For the text-containing cell, return its midpoint in [X, Y] coordinate format. 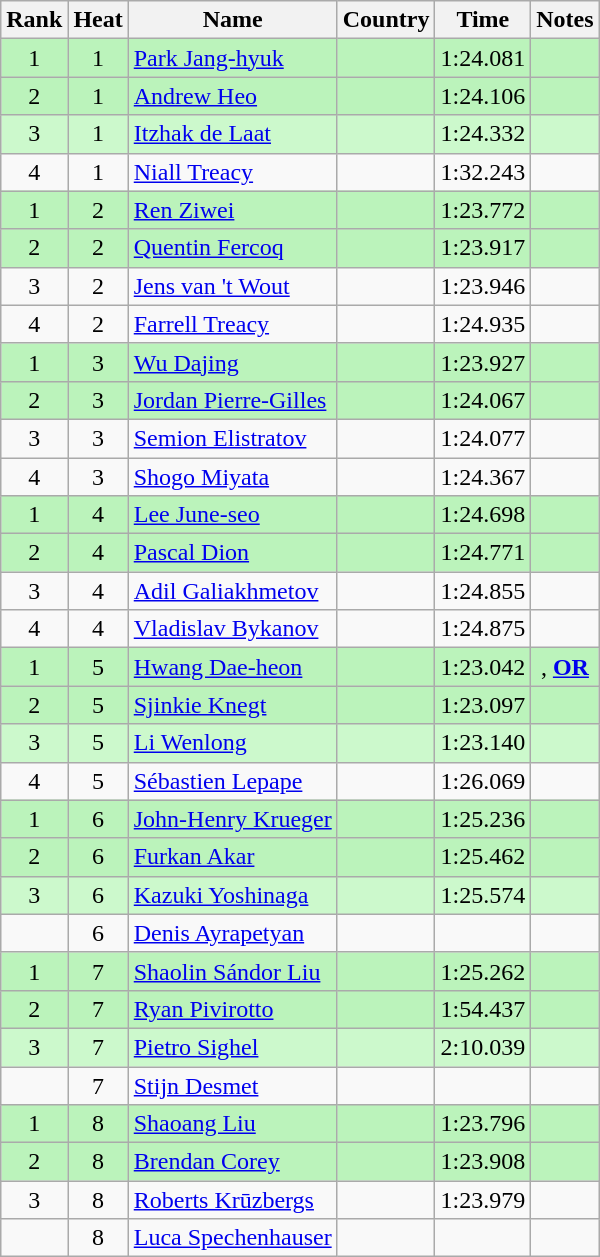
1:23.097 [483, 705]
Sjinkie Knegt [232, 705]
Wu Dajing [232, 362]
Semion Elistratov [232, 438]
1:24.935 [483, 324]
1:23.927 [483, 362]
1:26.069 [483, 781]
1:23.946 [483, 286]
Farrell Treacy [232, 324]
1:23.140 [483, 743]
Shaoang Liu [232, 1124]
1:23.772 [483, 210]
Niall Treacy [232, 172]
1:23.979 [483, 1200]
Pietro Sighel [232, 1047]
1:24.698 [483, 515]
1:25.462 [483, 857]
Lee June-seo [232, 515]
1:32.243 [483, 172]
1:24.077 [483, 438]
Kazuki Yoshinaga [232, 895]
Brendan Corey [232, 1162]
Ren Ziwei [232, 210]
1:25.262 [483, 971]
Quentin Fercoq [232, 248]
Park Jang-hyuk [232, 58]
2:10.039 [483, 1047]
1:24.332 [483, 134]
Shogo Miyata [232, 477]
1:24.771 [483, 553]
Luca Spechenhauser [232, 1238]
1:24.875 [483, 629]
Pascal Dion [232, 553]
1:25.574 [483, 895]
Name [232, 20]
Heat [98, 20]
Stijn Desmet [232, 1085]
1:25.236 [483, 819]
Country [386, 20]
Andrew Heo [232, 96]
Hwang Dae-heon [232, 667]
, OR [565, 667]
Ryan Pivirotto [232, 1009]
Denis Ayrapetyan [232, 933]
Furkan Akar [232, 857]
Jens van 't Wout [232, 286]
1:24.067 [483, 400]
1:54.437 [483, 1009]
Vladislav Bykanov [232, 629]
John-Henry Krueger [232, 819]
1:24.081 [483, 58]
Rank [34, 20]
Notes [565, 20]
Roberts Krūzbergs [232, 1200]
1:24.855 [483, 591]
Time [483, 20]
1:24.367 [483, 477]
Sébastien Lepape [232, 781]
Adil Galiakhmetov [232, 591]
1:24.106 [483, 96]
1:23.796 [483, 1124]
Li Wenlong [232, 743]
Shaolin Sándor Liu [232, 971]
Itzhak de Laat [232, 134]
Jordan Pierre-Gilles [232, 400]
1:23.917 [483, 248]
1:23.908 [483, 1162]
1:23.042 [483, 667]
